Extract the (X, Y) coordinate from the center of the cell holding the provided text.  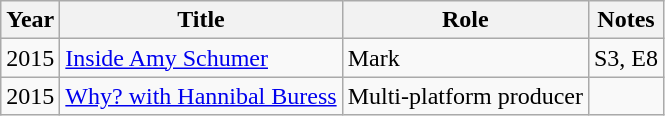
Title (201, 20)
Notes (626, 20)
Multi-platform producer (465, 96)
Inside Amy Schumer (201, 58)
Mark (465, 58)
Role (465, 20)
Why? with Hannibal Buress (201, 96)
S3, E8 (626, 58)
Year (30, 20)
